Scan for the cell matching the given text and deliver its [X, Y] coordinate at center. 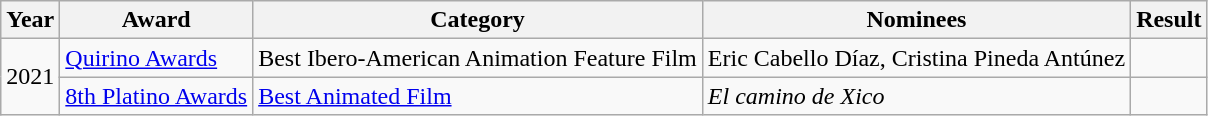
2021 [30, 77]
8th Platino Awards [156, 96]
Result [1169, 20]
Year [30, 20]
Award [156, 20]
El camino de Xico [916, 96]
Best Ibero-American Animation Feature Film [478, 58]
Best Animated Film [478, 96]
Eric Cabello Díaz, Cristina Pineda Antúnez [916, 58]
Category [478, 20]
Nominees [916, 20]
Quirino Awards [156, 58]
